Determine the [x, y] coordinate at the center of the cell enclosing the given text.  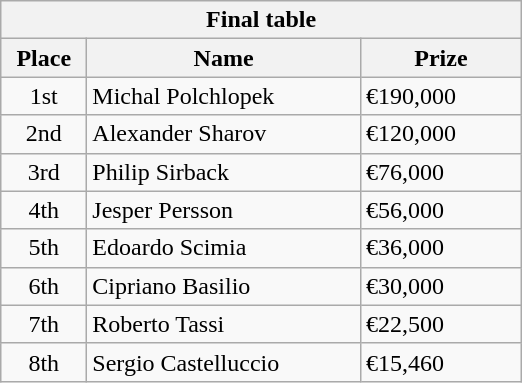
Edoardo Scimia [224, 248]
Roberto Tassi [224, 324]
8th [44, 362]
4th [44, 210]
Michal Polchlopek [224, 96]
7th [44, 324]
1st [44, 96]
Alexander Sharov [224, 134]
€120,000 [440, 134]
€30,000 [440, 286]
€36,000 [440, 248]
€22,500 [440, 324]
Final table [262, 20]
5th [44, 248]
Philip Sirback [224, 172]
Name [224, 58]
€15,460 [440, 362]
Jesper Persson [224, 210]
3rd [44, 172]
€56,000 [440, 210]
€190,000 [440, 96]
2nd [44, 134]
6th [44, 286]
Prize [440, 58]
€76,000 [440, 172]
Place [44, 58]
Cipriano Basilio [224, 286]
Sergio Castelluccio [224, 362]
